Capture the cell that displays the provided text and extract its (X, Y) central coordinate. 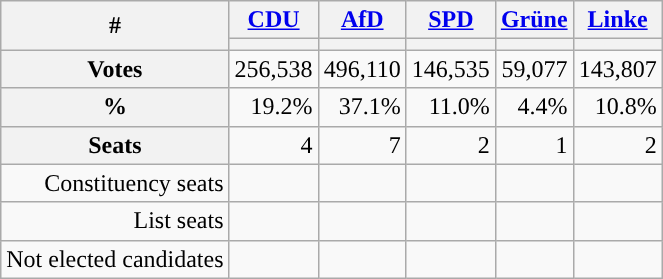
256,538 (274, 69)
1 (534, 145)
19.2% (274, 107)
4.4% (534, 107)
37.1% (362, 107)
Seats (115, 145)
11.0% (450, 107)
Not elected candidates (115, 259)
4 (274, 145)
7 (362, 145)
SPD (450, 20)
146,535 (450, 69)
143,807 (618, 69)
Linke (618, 20)
496,110 (362, 69)
# (115, 26)
Constituency seats (115, 183)
Votes (115, 69)
Grüne (534, 20)
AfD (362, 20)
59,077 (534, 69)
% (115, 107)
10.8% (618, 107)
CDU (274, 20)
List seats (115, 221)
